Output the [x, y] coordinate of the center of the cell containing the given text.  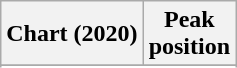
Chart (2020) [72, 34]
Peakposition [189, 34]
